Output the [x, y] coordinate of the center of the cell containing the given text.  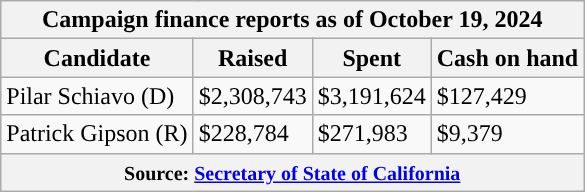
$3,191,624 [372, 96]
Cash on hand [507, 58]
$2,308,743 [252, 96]
Spent [372, 58]
Raised [252, 58]
Pilar Schiavo (D) [97, 96]
Patrick Gipson (R) [97, 134]
Campaign finance reports as of October 19, 2024 [292, 20]
$9,379 [507, 134]
Candidate [97, 58]
$127,429 [507, 96]
$228,784 [252, 134]
Source: Secretary of State of California [292, 172]
$271,983 [372, 134]
